Provide the [x, y] coordinate of the cell's center where the given text is located.  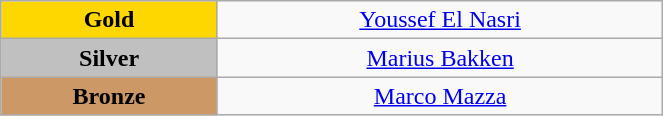
Marco Mazza [440, 96]
Gold [110, 20]
Silver [110, 58]
Bronze [110, 96]
Marius Bakken [440, 58]
Youssef El Nasri [440, 20]
